Scan for the cell matching the given text and deliver its [X, Y] coordinate at center. 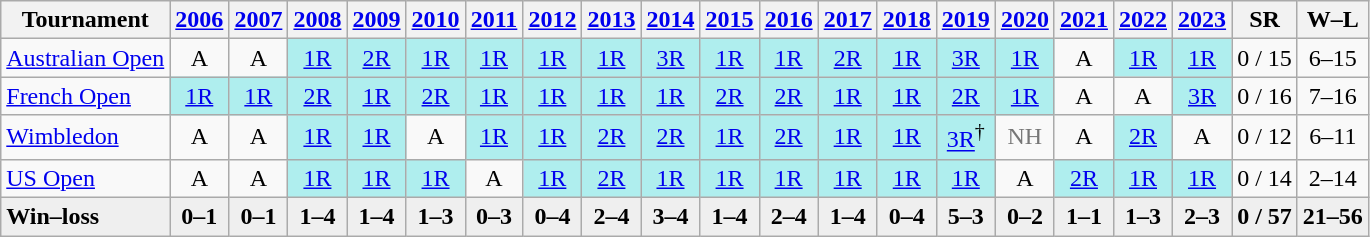
Tournament [86, 20]
0 / 57 [1265, 217]
3R† [966, 138]
2009 [376, 20]
Win–loss [86, 217]
2021 [1084, 20]
3–4 [670, 217]
2020 [1024, 20]
2015 [730, 20]
0 / 16 [1265, 96]
French Open [86, 96]
Australian Open [86, 58]
2–3 [1202, 217]
0–3 [494, 217]
NH [1024, 138]
2008 [318, 20]
0 / 14 [1265, 178]
W–L [1332, 20]
21–56 [1332, 217]
2018 [906, 20]
2012 [552, 20]
2016 [788, 20]
SR [1265, 20]
6–11 [1332, 138]
2013 [612, 20]
1–1 [1084, 217]
Wimbledon [86, 138]
0 / 12 [1265, 138]
2006 [200, 20]
2010 [436, 20]
5–3 [966, 217]
7–16 [1332, 96]
2–14 [1332, 178]
2014 [670, 20]
0 / 15 [1265, 58]
2022 [1142, 20]
2007 [258, 20]
2017 [848, 20]
0–2 [1024, 217]
2023 [1202, 20]
US Open [86, 178]
2019 [966, 20]
2011 [494, 20]
6–15 [1332, 58]
